For the text-containing cell, return its midpoint in [x, y] coordinate format. 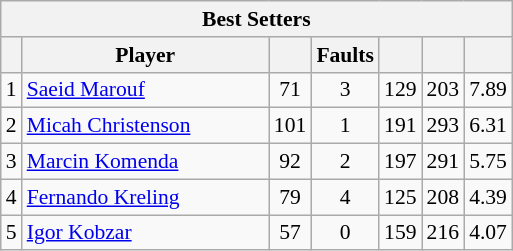
92 [290, 162]
Marcin Komenda [146, 162]
5 [12, 233]
Faults [345, 55]
208 [444, 197]
Micah Christenson [146, 126]
Saeid Marouf [146, 90]
6.31 [488, 126]
125 [400, 197]
4.07 [488, 233]
Player [146, 55]
71 [290, 90]
Fernando Kreling [146, 197]
57 [290, 233]
4.39 [488, 197]
191 [400, 126]
216 [444, 233]
129 [400, 90]
7.89 [488, 90]
5.75 [488, 162]
293 [444, 126]
203 [444, 90]
Igor Kobzar [146, 233]
101 [290, 126]
197 [400, 162]
291 [444, 162]
159 [400, 233]
Best Setters [256, 19]
0 [345, 233]
79 [290, 197]
